Output the [x, y] coordinate of the center of the cell containing the given text.  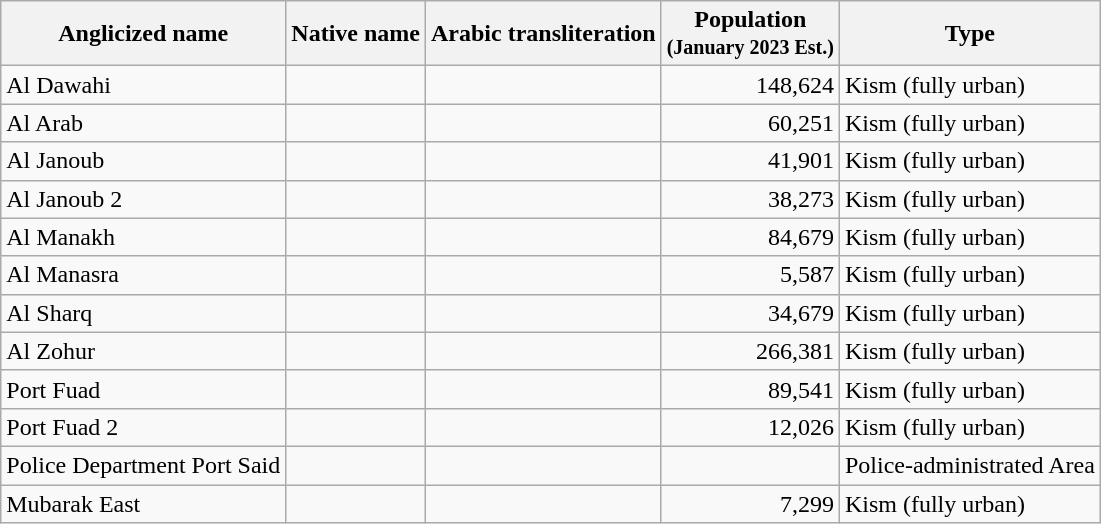
60,251 [750, 123]
Type [970, 34]
Al Janoub [144, 161]
Al Manasra [144, 275]
Al Sharq [144, 313]
Al Janoub 2 [144, 199]
Anglicized name [144, 34]
84,679 [750, 237]
Mubarak East [144, 503]
Al Dawahi [144, 85]
Police Department Port Said [144, 465]
Port Fuad 2 [144, 427]
Arabic transliteration [543, 34]
Population(January 2023 Est.) [750, 34]
5,587 [750, 275]
89,541 [750, 389]
Al Arab [144, 123]
Police-administrated Area [970, 465]
266,381 [750, 351]
41,901 [750, 161]
34,679 [750, 313]
148,624 [750, 85]
12,026 [750, 427]
Port Fuad [144, 389]
Native name [356, 34]
Al Manakh [144, 237]
7,299 [750, 503]
Al Zohur [144, 351]
38,273 [750, 199]
